Output the (X, Y) coordinate of the center of the cell containing the given text.  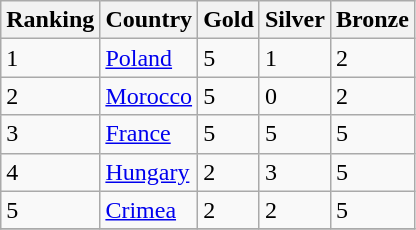
4 (50, 172)
Silver (294, 20)
Hungary (149, 172)
Ranking (50, 20)
Poland (149, 58)
Morocco (149, 96)
0 (294, 96)
Bronze (372, 20)
France (149, 134)
Country (149, 20)
Gold (229, 20)
Crimea (149, 210)
